Provide the (X, Y) coordinate of the cell's center where the given text is located.  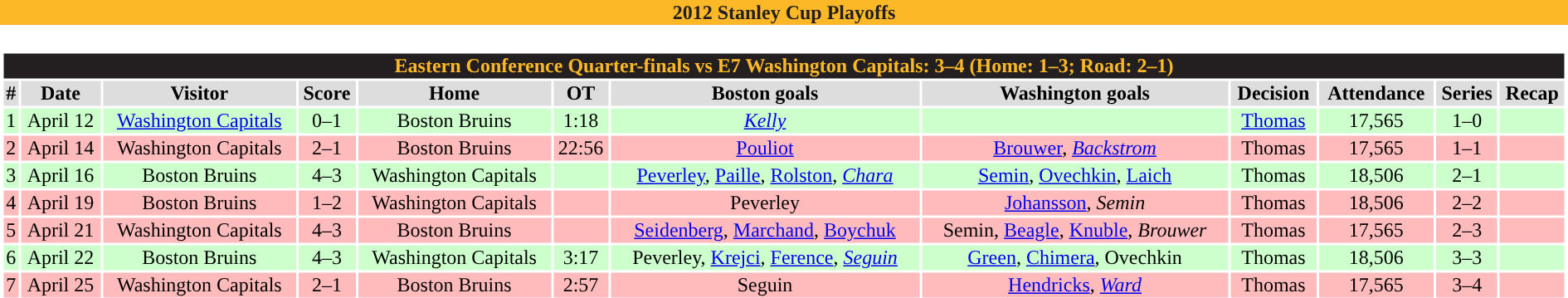
Seidenberg, Marchand, Boychuk (765, 230)
April 16 (61, 175)
Visitor (199, 94)
Date (61, 94)
7 (10, 285)
Eastern Conference Quarter-finals vs E7 Washington Capitals: 3–4 (Home: 1–3; Road: 2–1) (783, 66)
Peverley (765, 203)
Semin, Ovechkin, Laich (1075, 175)
April 14 (61, 149)
Seguin (765, 285)
1 (10, 120)
1–0 (1467, 120)
3:17 (581, 258)
2:57 (581, 285)
Score (327, 94)
Semin, Beagle, Knuble, Brouwer (1075, 230)
Kelly (765, 120)
April 22 (61, 258)
3–3 (1467, 258)
3 (10, 175)
April 21 (61, 230)
Attendance (1377, 94)
6 (10, 258)
Decision (1273, 94)
Green, Chimera, Ovechkin (1075, 258)
April 25 (61, 285)
3–4 (1467, 285)
April 19 (61, 203)
Recap (1531, 94)
0–1 (327, 120)
Peverley, Paille, Rolston, Chara (765, 175)
Boston goals (765, 94)
1–2 (327, 203)
22:56 (581, 149)
Washington goals (1075, 94)
4 (10, 203)
Series (1467, 94)
1:18 (581, 120)
2012 Stanley Cup Playoffs (784, 12)
2 (10, 149)
5 (10, 230)
Johansson, Semin (1075, 203)
OT (581, 94)
Peverley, Krejci, Ference, Seguin (765, 258)
2–2 (1467, 203)
Brouwer, Backstrom (1075, 149)
April 12 (61, 120)
Hendricks, Ward (1075, 285)
2–3 (1467, 230)
1–1 (1467, 149)
Home (454, 94)
# (10, 94)
Pouliot (765, 149)
